Return [x, y] of the center of cell containing provided text 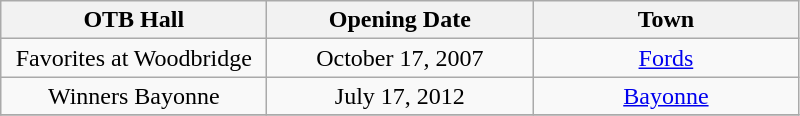
Bayonne [666, 96]
Favorites at Woodbridge [134, 58]
Fords [666, 58]
Opening Date [400, 20]
October 17, 2007 [400, 58]
Winners Bayonne [134, 96]
OTB Hall [134, 20]
Town [666, 20]
July 17, 2012 [400, 96]
